Find where the given text appears and provide that cell's center as (X, Y) coordinate. 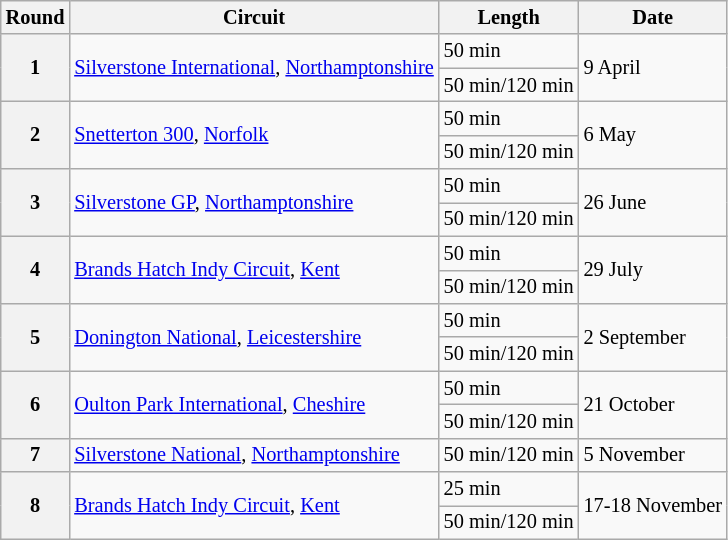
Silverstone National, Northamptonshire (254, 455)
Silverstone GP, Northamptonshire (254, 202)
4 (36, 270)
5 November (653, 455)
3 (36, 202)
2 September (653, 336)
6 (36, 404)
6 May (653, 134)
26 June (653, 202)
2 (36, 134)
21 October (653, 404)
25 min (509, 489)
Circuit (254, 17)
9 April (653, 68)
Length (509, 17)
Date (653, 17)
Oulton Park International, Cheshire (254, 404)
7 (36, 455)
Donington National, Leicestershire (254, 336)
Silverstone International, Northamptonshire (254, 68)
8 (36, 506)
5 (36, 336)
Round (36, 17)
Snetterton 300, Norfolk (254, 134)
17-18 November (653, 506)
1 (36, 68)
29 July (653, 270)
